From the cell containing the given text, extract its center point as [X, Y] coordinate. 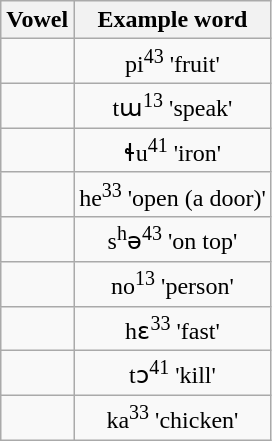
he33 'open (a door)' [173, 194]
pi43 'fruit' [173, 62]
shə43 'on top' [173, 240]
ka33 'chicken' [173, 418]
hɛ33 'fast' [173, 328]
Example word [173, 20]
ɬu41 'iron' [173, 150]
tɔ41 'kill' [173, 374]
tɯ13 'speak' [173, 106]
no13 'person' [173, 284]
Vowel [38, 20]
